Pinpoint the cell where the given text exists, returning its (X, Y) midpoint coordinate. 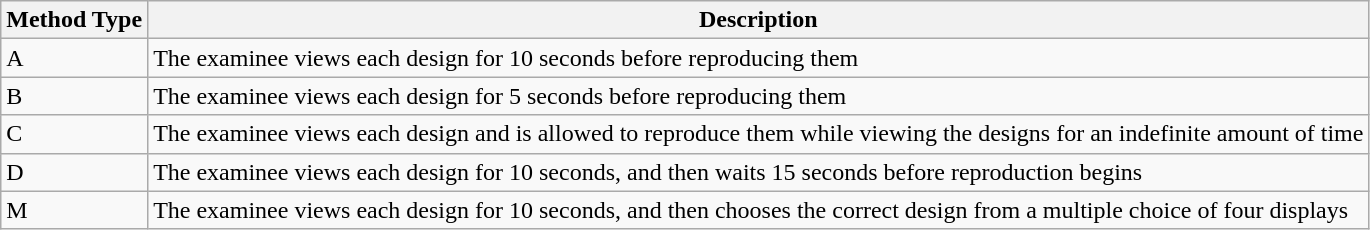
B (74, 96)
Description (758, 20)
The examinee views each design and is allowed to reproduce them while viewing the designs for an indefinite amount of time (758, 134)
A (74, 58)
D (74, 172)
The examinee views each design for 10 seconds, and then waits 15 seconds before reproduction begins (758, 172)
The examinee views each design for 5 seconds before reproducing them (758, 96)
Method Type (74, 20)
The examinee views each design for 10 seconds before reproducing them (758, 58)
C (74, 134)
M (74, 210)
The examinee views each design for 10 seconds, and then chooses the correct design from a multiple choice of four displays (758, 210)
